Extract the (X, Y) coordinate from the center of the cell holding the provided text.  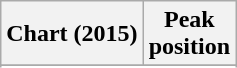
Chart (2015) (72, 34)
Peakposition (189, 34)
